Search for the cell housing the specified text and yield its (X, Y) center coordinate. 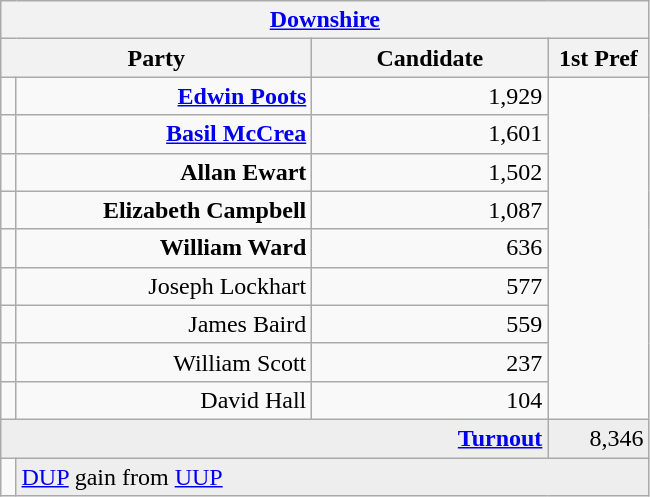
Downshire (325, 20)
Allan Ewart (164, 172)
David Hall (164, 400)
1,601 (430, 134)
8,346 (598, 438)
1,502 (430, 172)
1st Pref (598, 58)
Basil McCrea (164, 134)
Elizabeth Campbell (164, 210)
636 (430, 248)
577 (430, 286)
Joseph Lockhart (164, 286)
Turnout (274, 438)
Candidate (430, 58)
1,087 (430, 210)
James Baird (164, 324)
1,929 (430, 96)
559 (430, 324)
104 (430, 400)
William Ward (164, 248)
Party (156, 58)
DUP gain from UUP (332, 477)
Edwin Poots (164, 96)
237 (430, 362)
William Scott (164, 362)
